Pinpoint the cell where the given text exists, returning its [x, y] midpoint coordinate. 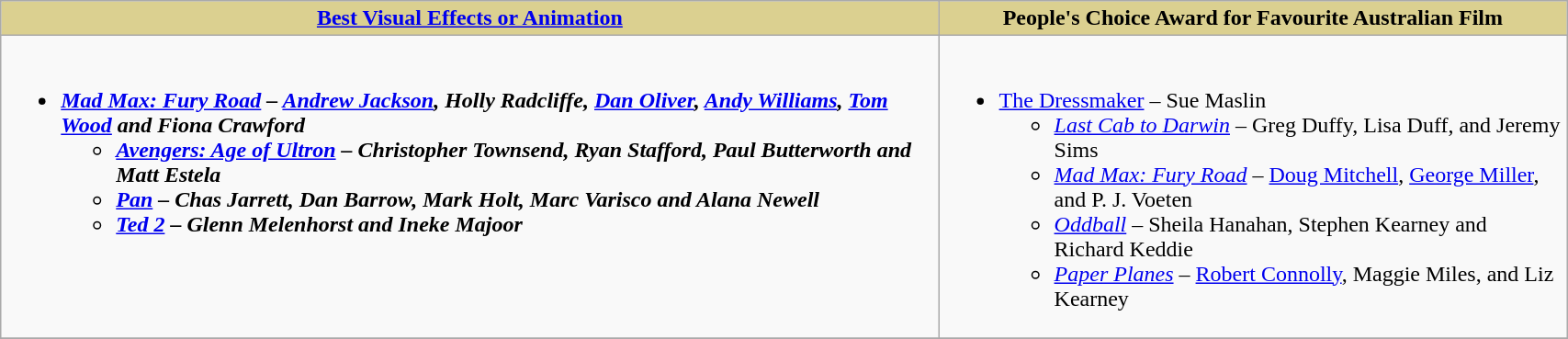
Best Visual Effects or Animation [470, 18]
People's Choice Award for Favourite Australian Film [1253, 18]
